Search for the cell housing the specified text and yield its (x, y) center coordinate. 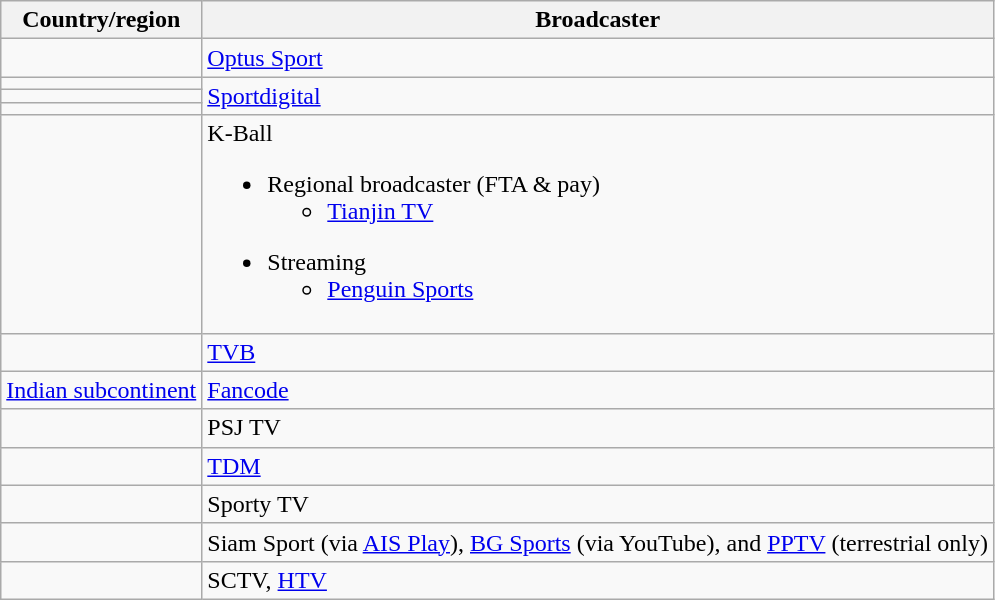
Sportdigital (598, 96)
Optus Sport (598, 58)
Broadcaster (598, 20)
Siam Sport (via AIS Play), BG Sports (via YouTube), and PPTV (terrestrial only) (598, 542)
Country/region (102, 20)
SCTV, HTV (598, 580)
Fancode (598, 390)
Sporty TV (598, 504)
Indian subcontinent (102, 390)
K-BallRegional broadcaster (FTA & pay)Tianjin TVStreamingPenguin Sports (598, 224)
TVB (598, 352)
PSJ TV (598, 428)
TDM (598, 466)
